Identify which cell holds the provided text, then report its (x, y) central coordinate. 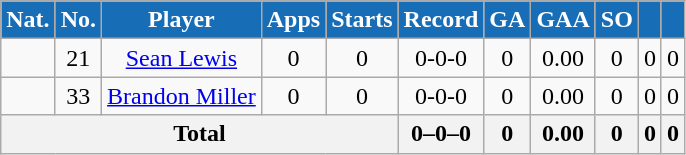
GA (508, 20)
0–0–0 (441, 134)
No. (78, 20)
Nat. (28, 20)
Record (441, 20)
SO (616, 20)
Total (200, 134)
Starts (362, 20)
Brandon Miller (182, 96)
Sean Lewis (182, 58)
Player (182, 20)
Apps (293, 20)
GAA (563, 20)
33 (78, 96)
21 (78, 58)
